From the cell containing the given text, extract its center point as [X, Y] coordinate. 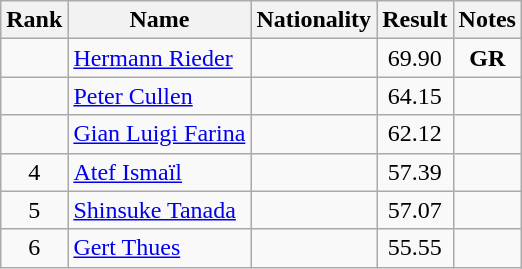
6 [34, 248]
Rank [34, 20]
55.55 [415, 248]
62.12 [415, 134]
Nationality [314, 20]
4 [34, 172]
Notes [487, 20]
Name [160, 20]
Shinsuke Tanada [160, 210]
Hermann Rieder [160, 58]
Gert Thues [160, 248]
64.15 [415, 96]
Gian Luigi Farina [160, 134]
57.07 [415, 210]
5 [34, 210]
Atef Ismaïl [160, 172]
Peter Cullen [160, 96]
69.90 [415, 58]
Result [415, 20]
57.39 [415, 172]
GR [487, 58]
